Find where the given text appears and provide that cell's center as [x, y] coordinate. 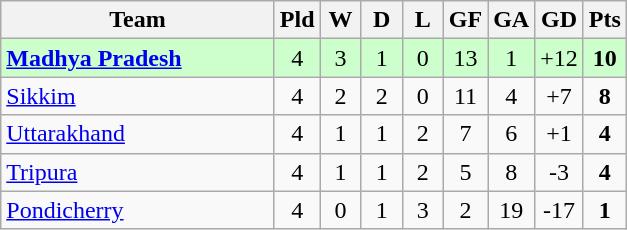
-17 [560, 210]
-3 [560, 172]
GF [465, 20]
11 [465, 96]
GD [560, 20]
GA [512, 20]
19 [512, 210]
Tripura [138, 172]
13 [465, 58]
5 [465, 172]
+12 [560, 58]
Pld [297, 20]
Uttarakhand [138, 134]
+1 [560, 134]
Madhya Pradesh [138, 58]
Team [138, 20]
W [340, 20]
Pondicherry [138, 210]
6 [512, 134]
10 [604, 58]
Pts [604, 20]
Sikkim [138, 96]
7 [465, 134]
D [382, 20]
L [422, 20]
+7 [560, 96]
